Locate the cell with the specified text and output its [x, y] center coordinate. 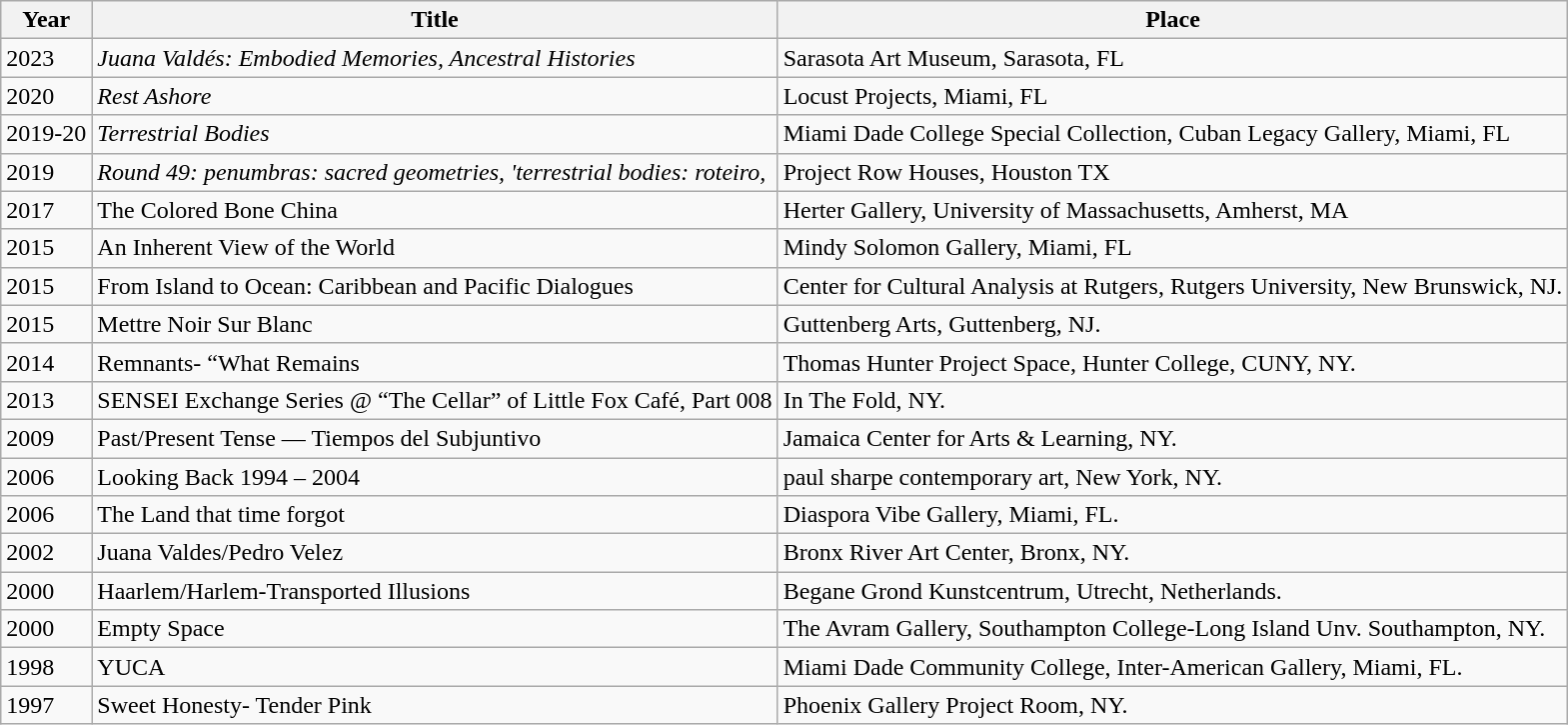
2013 [46, 400]
Bronx River Art Center, Bronx, NY. [1173, 553]
Miami Dade College Special Collection, Cuban Legacy Gallery, Miami, FL [1173, 134]
Guttenberg Arts, Guttenberg, NJ. [1173, 324]
Herter Gallery, University of Massachusetts, Amherst, MA [1173, 210]
In The Fold, NY. [1173, 400]
Rest Ashore [435, 96]
SENSEI Exchange Series @ “The Cellar” of Little Fox Café, Part 008 [435, 400]
From Island to Ocean: Caribbean and Pacific Dialogues [435, 286]
Empty Space [435, 629]
Center for Cultural Analysis at Rutgers, Rutgers University, New Brunswick, NJ. [1173, 286]
The Land that time forgot [435, 515]
Title [435, 20]
2023 [46, 58]
2002 [46, 553]
An Inherent View of the World [435, 248]
paul sharpe contemporary art, New York, NY. [1173, 477]
Begane Grond Kunstcentrum, Utrecht, Netherlands. [1173, 591]
Mindy Solomon Gallery, Miami, FL [1173, 248]
Sarasota Art Museum, Sarasota, FL [1173, 58]
1998 [46, 667]
Juana Valdés: Embodied Memories, Ancestral Histories [435, 58]
Round 49: penumbras: sacred geometries, 'terrestrial bodies: roteiro, [435, 172]
2009 [46, 438]
Phoenix Gallery Project Room, NY. [1173, 705]
Miami Dade Community College, Inter-American Gallery, Miami, FL. [1173, 667]
Thomas Hunter Project Space, Hunter College, CUNY, NY. [1173, 362]
The Avram Gallery, Southampton College-Long Island Unv. Southampton, NY. [1173, 629]
Remnants- “What Remains [435, 362]
Diaspora Vibe Gallery, Miami, FL. [1173, 515]
2014 [46, 362]
Haarlem/Harlem-Transported Illusions [435, 591]
1997 [46, 705]
2017 [46, 210]
The Colored Bone China [435, 210]
2019 [46, 172]
2019-20 [46, 134]
Juana Valdes/Pedro Velez [435, 553]
Jamaica Center for Arts & Learning, NY. [1173, 438]
Locust Projects, Miami, FL [1173, 96]
Terrestrial Bodies [435, 134]
Looking Back 1994 – 2004 [435, 477]
2020 [46, 96]
Mettre Noir Sur Blanc [435, 324]
Past/Present Tense — Tiempos del Subjuntivo [435, 438]
Year [46, 20]
YUCA [435, 667]
Project Row Houses, Houston TX [1173, 172]
Sweet Honesty- Tender Pink [435, 705]
Place [1173, 20]
